Detect which cell encompasses the target text, then output its [x, y] center coordinate. 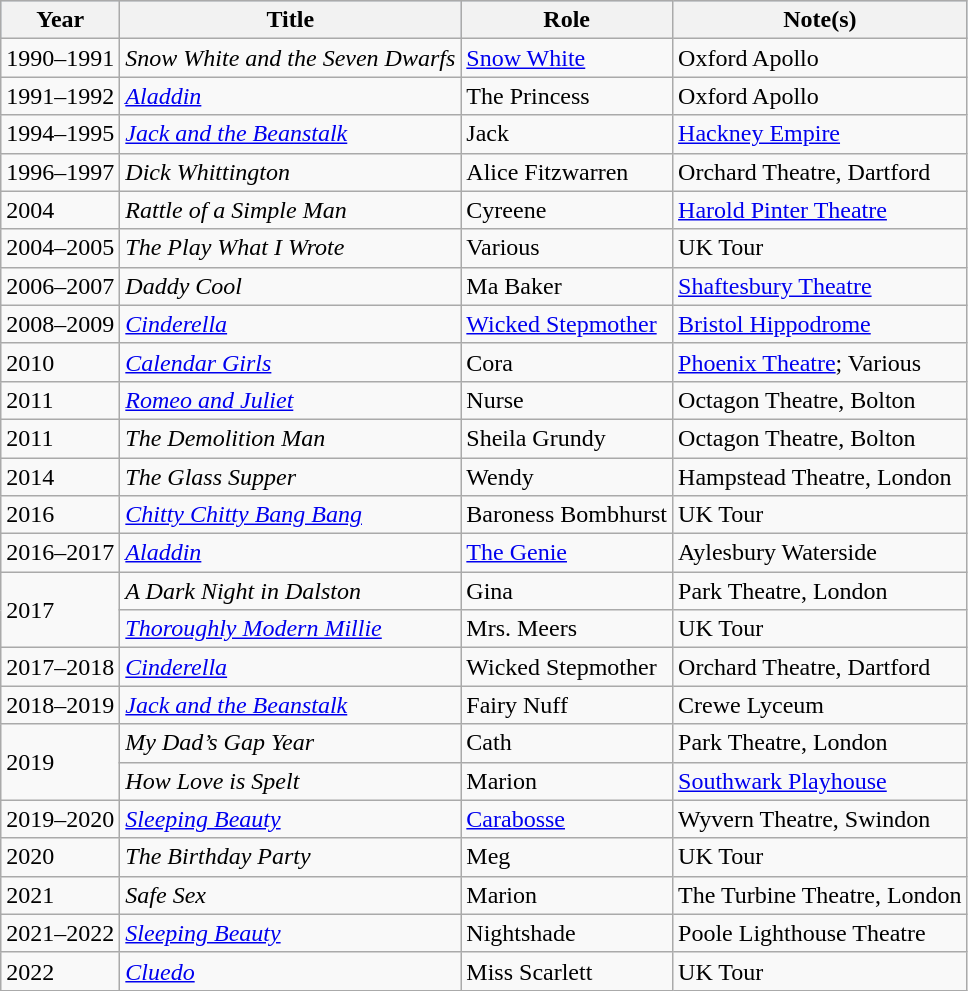
2010 [60, 362]
Various [567, 248]
Snow White and the Seven Dwarfs [290, 58]
Nurse [567, 400]
The Glass Supper [290, 477]
Daddy Cool [290, 286]
Hampstead Theatre, London [820, 477]
2004–2005 [60, 248]
1990–1991 [60, 58]
Harold Pinter Theatre [820, 210]
Alice Fitzwarren [567, 172]
1994–1995 [60, 134]
Role [567, 20]
2016–2017 [60, 553]
Bristol Hippodrome [820, 324]
Miss Scarlett [567, 971]
My Dad’s Gap Year [290, 743]
2006–2007 [60, 286]
Sheila Grundy [567, 438]
The Genie [567, 553]
Mrs. Meers [567, 629]
Carabosse [567, 819]
The Play What I Wrote [290, 248]
Dick Whittington [290, 172]
Ma Baker [567, 286]
Phoenix Theatre; Various [820, 362]
Hackney Empire [820, 134]
Chitty Chitty Bang Bang [290, 515]
How Love is Spelt [290, 781]
2008–2009 [60, 324]
2022 [60, 971]
1991–1992 [60, 96]
The Birthday Party [290, 857]
Rattle of a Simple Man [290, 210]
2021 [60, 895]
Poole Lighthouse Theatre [820, 933]
2020 [60, 857]
Meg [567, 857]
2019 [60, 762]
Cluedo [290, 971]
The Turbine Theatre, London [820, 895]
Cyreene [567, 210]
The Demolition Man [290, 438]
The Princess [567, 96]
1996–1997 [60, 172]
Title [290, 20]
Wyvern Theatre, Swindon [820, 819]
2019–2020 [60, 819]
Cath [567, 743]
2018–2019 [60, 705]
Fairy Nuff [567, 705]
2017 [60, 610]
2021–2022 [60, 933]
Gina [567, 591]
Crewe Lyceum [820, 705]
Aylesbury Waterside [820, 553]
Nightshade [567, 933]
Jack [567, 134]
Romeo and Juliet [290, 400]
Thoroughly Modern Millie [290, 629]
Note(s) [820, 20]
2014 [60, 477]
2017–2018 [60, 667]
Shaftesbury Theatre [820, 286]
2004 [60, 210]
Year [60, 20]
Calendar Girls [290, 362]
Cora [567, 362]
Safe Sex [290, 895]
Wendy [567, 477]
Baroness Bombhurst [567, 515]
2016 [60, 515]
A Dark Night in Dalston [290, 591]
Southwark Playhouse [820, 781]
Snow White [567, 58]
